Detect which cell encompasses the target text, then output its [X, Y] center coordinate. 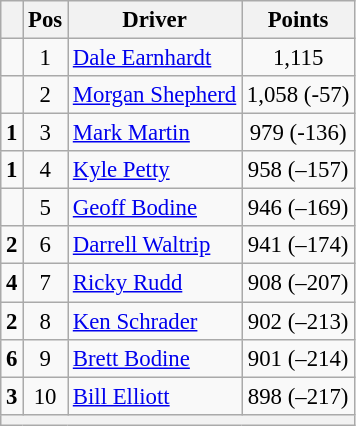
Kyle Petty [155, 170]
9 [46, 358]
Darrell Waltrip [155, 245]
908 (–207) [298, 283]
1,058 (-57) [298, 95]
8 [46, 321]
10 [46, 396]
Morgan Shepherd [155, 95]
Bill Elliott [155, 396]
946 (–169) [298, 208]
Ken Schrader [155, 321]
1,115 [298, 58]
898 (–217) [298, 396]
979 (-136) [298, 133]
Pos [46, 20]
941 (–174) [298, 245]
5 [46, 208]
Points [298, 20]
901 (–214) [298, 358]
7 [46, 283]
Dale Earnhardt [155, 58]
958 (–157) [298, 170]
Geoff Bodine [155, 208]
Driver [155, 20]
902 (–213) [298, 321]
Brett Bodine [155, 358]
Mark Martin [155, 133]
Ricky Rudd [155, 283]
